Determine the (x, y) coordinate at the center of the cell enclosing the given text.  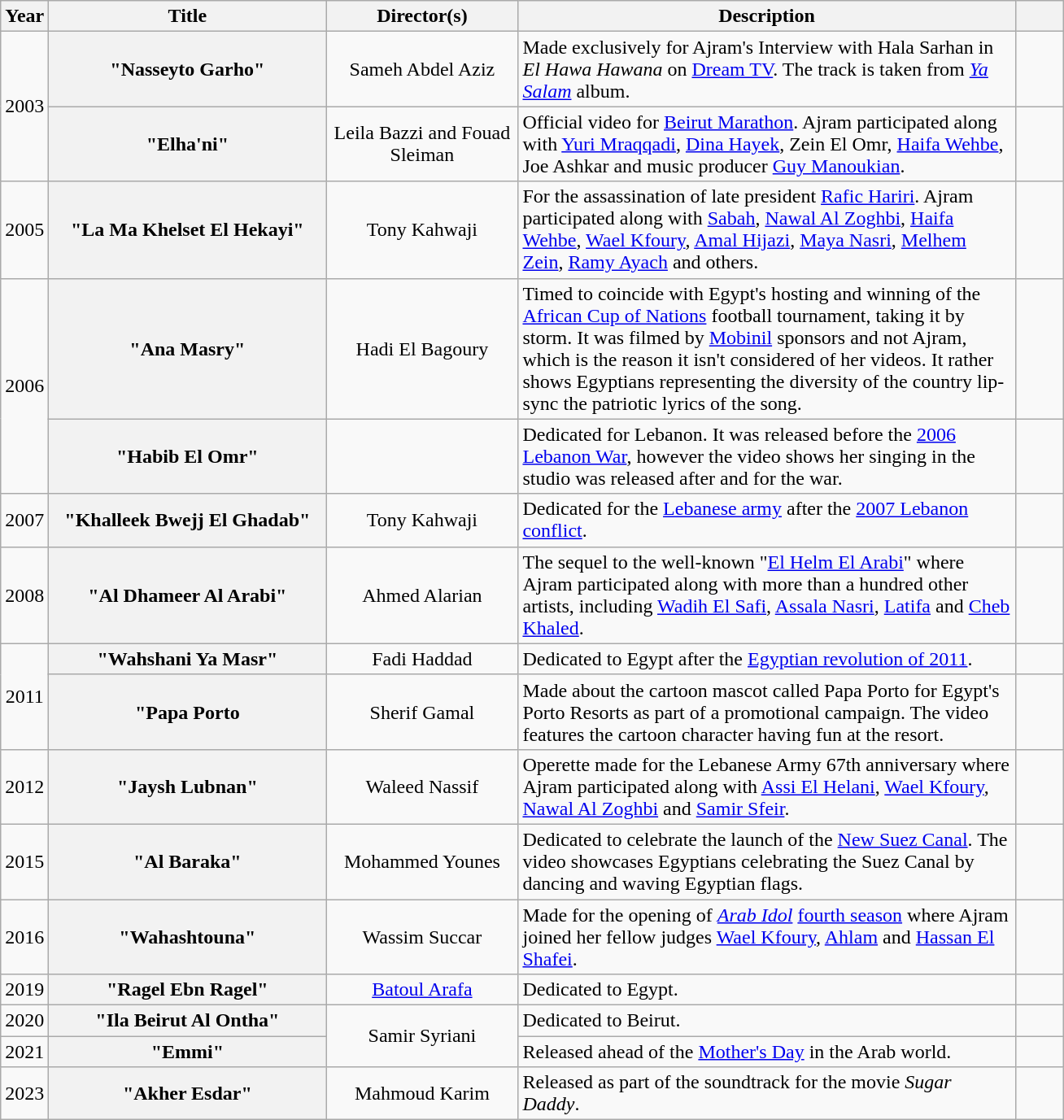
Wassim Succar (422, 937)
2007 (24, 521)
Fadi Haddad (422, 659)
Dedicated to Egypt. (766, 990)
Leila Bazzi and Fouad Sleiman (422, 144)
"Papa Porto (187, 712)
Hadi El Bagoury (422, 348)
"Nasseyto Garho" (187, 69)
2008 (24, 595)
"La Ma Khelset El Hekayi" (187, 229)
"Wahashtouna" (187, 937)
2012 (24, 787)
Batoul Arafa (422, 990)
Sameh Abdel Aziz (422, 69)
2019 (24, 990)
Mahmoud Karim (422, 1093)
"Wahshani Ya Masr" (187, 659)
Waleed Nassif (422, 787)
Dedicated to Beirut. (766, 1021)
"Ragel Ebn Ragel" (187, 990)
2020 (24, 1021)
"Khalleek Bwejj El Ghadab" (187, 521)
Year (24, 16)
Mohammed Younes (422, 861)
Sherif Gamal (422, 712)
2003 (24, 107)
"Emmi" (187, 1052)
2021 (24, 1052)
"Jaysh Lubnan" (187, 787)
2011 (24, 696)
Title (187, 16)
Made for the opening of Arab Idol fourth season where Ajram joined her fellow judges Wael Kfoury, Ahlam and Hassan El Shafei. (766, 937)
"Al Dhameer Al Arabi" (187, 595)
2005 (24, 229)
"Elha'ni" (187, 144)
"Ila Beirut Al Ontha" (187, 1021)
Released ahead of the Mother's Day in the Arab world. (766, 1052)
Director(s) (422, 16)
Samir Syriani (422, 1036)
"Akher Esdar" (187, 1093)
2006 (24, 386)
Dedicated for the Lebanese army after the 2007 Lebanon conflict. (766, 521)
Ahmed Alarian (422, 595)
Released as part of the soundtrack for the movie Sugar Daddy. (766, 1093)
2016 (24, 937)
2023 (24, 1093)
"Al Baraka" (187, 861)
"Ana Masry" (187, 348)
Description (766, 16)
Made exclusively for Ajram's Interview with Hala Sarhan in El Hawa Hawana on Dream TV. The track is taken from Ya Salam album. (766, 69)
Dedicated to Egypt after the Egyptian revolution of 2011. (766, 659)
2015 (24, 861)
"Habib El Omr" (187, 456)
